Scan for the cell matching the given text and deliver its (x, y) coordinate at center. 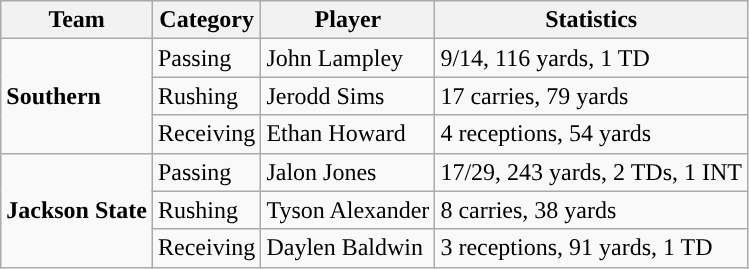
Jackson State (77, 210)
17 carries, 79 yards (592, 96)
John Lampley (348, 58)
17/29, 243 yards, 2 TDs, 1 INT (592, 172)
Player (348, 20)
9/14, 116 yards, 1 TD (592, 58)
Team (77, 20)
Category (206, 20)
Ethan Howard (348, 134)
3 receptions, 91 yards, 1 TD (592, 248)
Southern (77, 96)
8 carries, 38 yards (592, 210)
4 receptions, 54 yards (592, 134)
Statistics (592, 20)
Daylen Baldwin (348, 248)
Jalon Jones (348, 172)
Jerodd Sims (348, 96)
Tyson Alexander (348, 210)
